Detect which cell encompasses the target text, then output its (X, Y) center coordinate. 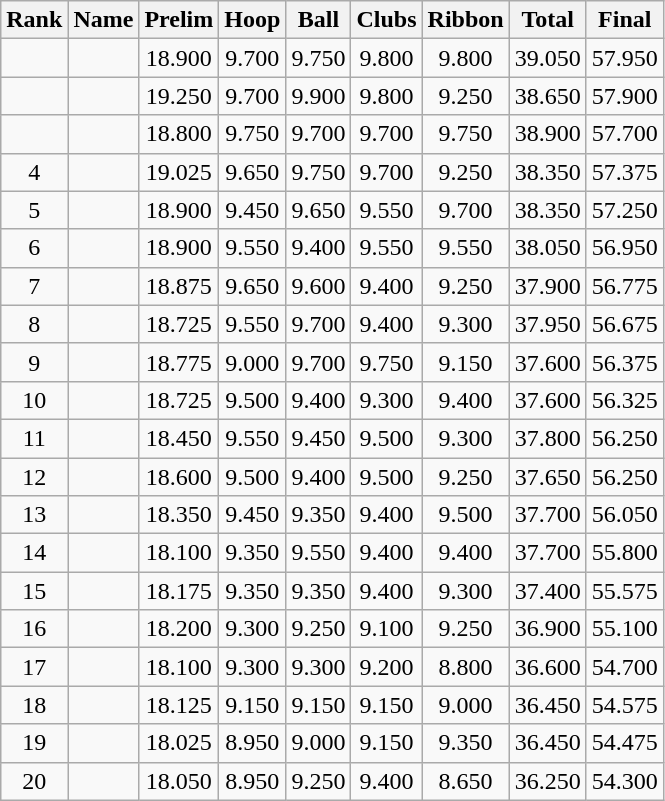
19.250 (179, 96)
8.650 (466, 781)
37.800 (548, 438)
18.350 (179, 515)
55.100 (624, 629)
55.800 (624, 553)
9.600 (318, 286)
38.650 (548, 96)
Prelim (179, 20)
18.175 (179, 591)
9 (34, 362)
Ribbon (466, 20)
18.050 (179, 781)
37.650 (548, 477)
8.800 (466, 667)
14 (34, 553)
19.025 (179, 172)
9.100 (386, 629)
37.400 (548, 591)
57.250 (624, 210)
18.125 (179, 705)
18 (34, 705)
12 (34, 477)
57.900 (624, 96)
57.700 (624, 134)
9.200 (386, 667)
18.200 (179, 629)
39.050 (548, 58)
18.775 (179, 362)
17 (34, 667)
5 (34, 210)
56.050 (624, 515)
19 (34, 743)
18.025 (179, 743)
38.050 (548, 248)
55.575 (624, 591)
37.900 (548, 286)
56.950 (624, 248)
9.900 (318, 96)
Clubs (386, 20)
6 (34, 248)
36.900 (548, 629)
Total (548, 20)
54.575 (624, 705)
7 (34, 286)
10 (34, 400)
56.375 (624, 362)
57.950 (624, 58)
36.250 (548, 781)
4 (34, 172)
56.675 (624, 324)
54.700 (624, 667)
20 (34, 781)
18.800 (179, 134)
Final (624, 20)
15 (34, 591)
54.475 (624, 743)
56.325 (624, 400)
Hoop (252, 20)
13 (34, 515)
Name (104, 20)
18.450 (179, 438)
57.375 (624, 172)
37.950 (548, 324)
36.600 (548, 667)
11 (34, 438)
Ball (318, 20)
54.300 (624, 781)
56.775 (624, 286)
18.875 (179, 286)
8 (34, 324)
Rank (34, 20)
38.900 (548, 134)
16 (34, 629)
18.600 (179, 477)
